Return [X, Y] of the center of cell containing provided text 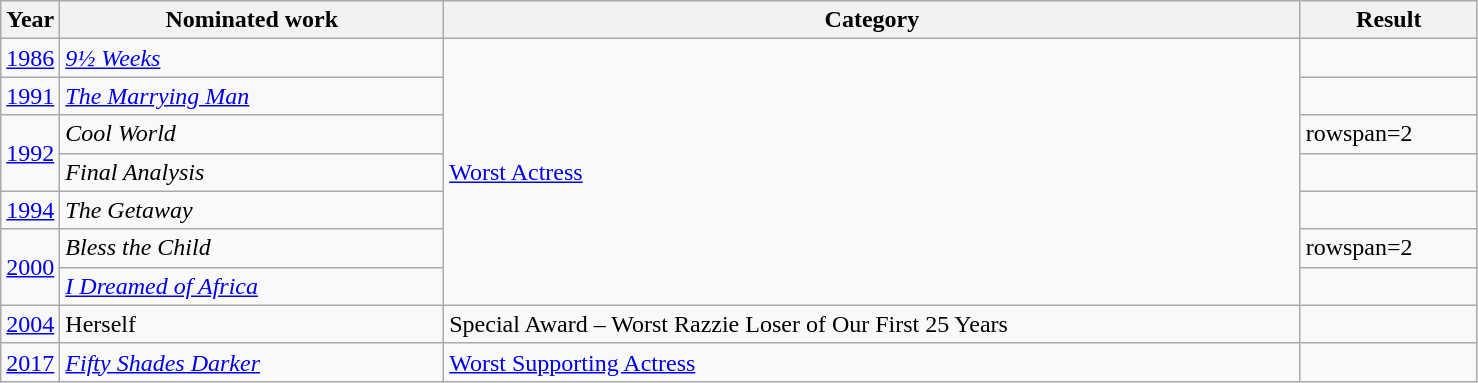
Category [872, 20]
Bless the Child [252, 248]
Cool World [252, 134]
9½ Weeks [252, 58]
Fifty Shades Darker [252, 362]
1986 [30, 58]
Nominated work [252, 20]
1992 [30, 153]
Worst Supporting Actress [872, 362]
I Dreamed of Africa [252, 286]
1991 [30, 96]
1994 [30, 210]
2000 [30, 267]
Special Award – Worst Razzie Loser of Our First 25 Years [872, 324]
Herself [252, 324]
The Getaway [252, 210]
Result [1388, 20]
Final Analysis [252, 172]
Worst Actress [872, 172]
2004 [30, 324]
Year [30, 20]
2017 [30, 362]
The Marrying Man [252, 96]
